Search for the cell housing the specified text and yield its [x, y] center coordinate. 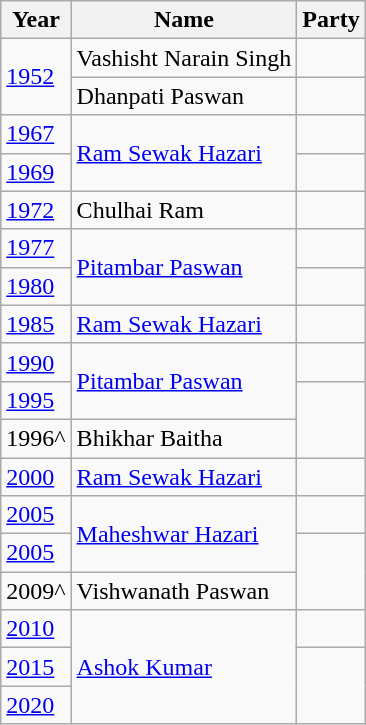
1977 [36, 248]
Dhanpati Paswan [184, 96]
1967 [36, 134]
1972 [36, 210]
1980 [36, 286]
Party [331, 20]
2000 [36, 477]
1996^ [36, 438]
1952 [36, 77]
Name [184, 20]
1995 [36, 400]
Ashok Kumar [184, 667]
Maheshwar Hazari [184, 534]
2010 [36, 629]
1990 [36, 362]
Year [36, 20]
1985 [36, 324]
2020 [36, 705]
1969 [36, 172]
Vishwanath Paswan [184, 591]
2009^ [36, 591]
Bhikhar Baitha [184, 438]
2015 [36, 667]
Vashisht Narain Singh [184, 58]
Chulhai Ram [184, 210]
